Identify which cell holds the provided text, then report its [x, y] central coordinate. 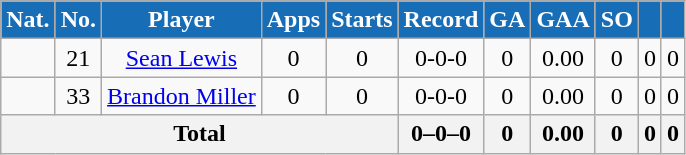
Sean Lewis [182, 58]
Starts [362, 20]
33 [78, 96]
Player [182, 20]
GA [508, 20]
21 [78, 58]
Record [441, 20]
Total [200, 134]
Brandon Miller [182, 96]
0–0–0 [441, 134]
Apps [293, 20]
No. [78, 20]
SO [616, 20]
GAA [563, 20]
Nat. [28, 20]
